Determine the (x, y) coordinate at the center of the cell enclosing the given text.  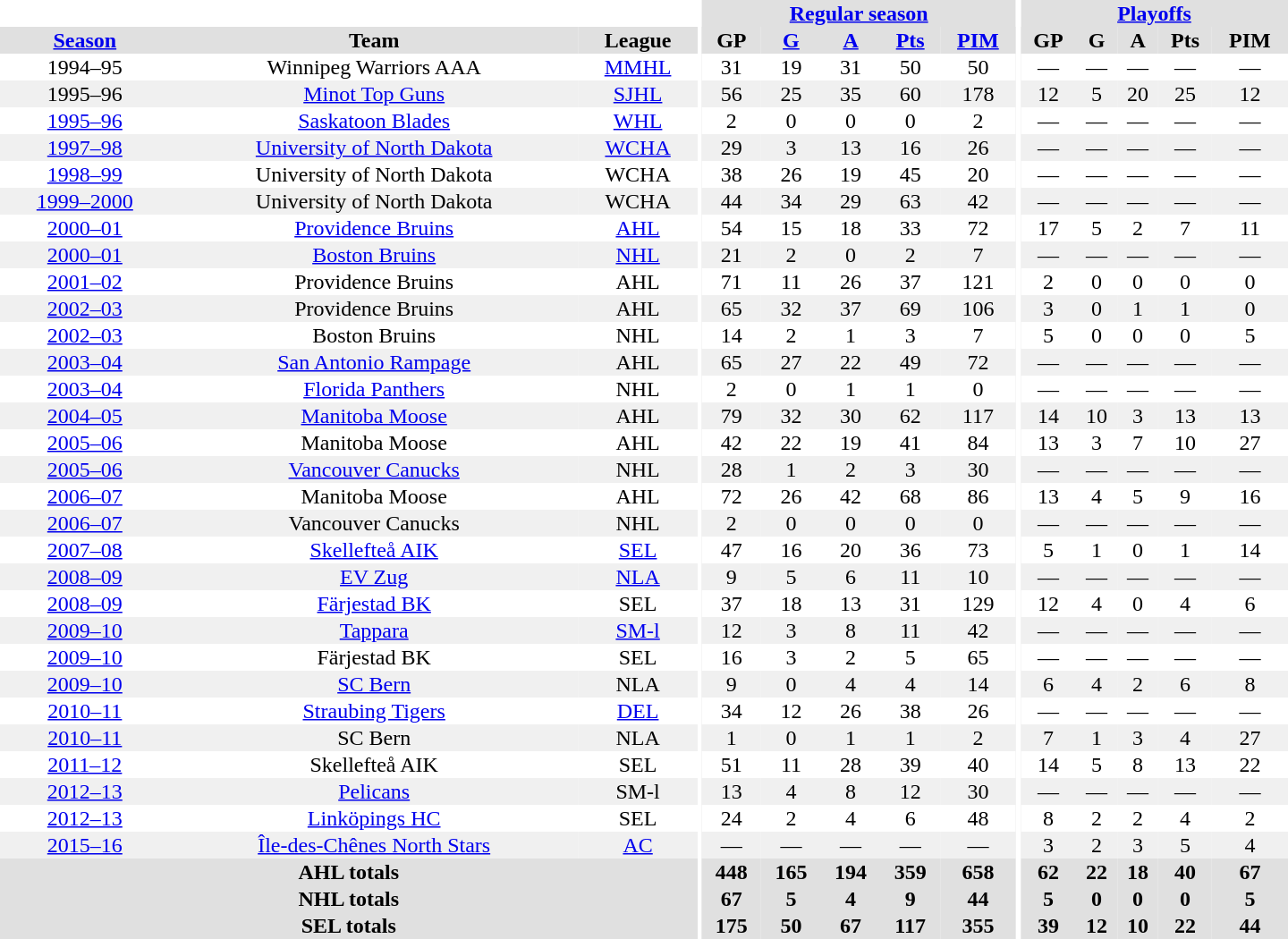
2011–12 (85, 765)
71 (732, 282)
106 (979, 309)
79 (732, 416)
NHL totals (349, 899)
1994–95 (85, 67)
47 (732, 550)
SEL totals (349, 926)
Playoffs (1154, 13)
WHL (639, 121)
17 (1048, 228)
DEL (639, 711)
2015–16 (85, 845)
33 (911, 228)
Regular season (859, 13)
Pelicans (374, 791)
60 (911, 94)
Straubing Tigers (374, 711)
AHL totals (349, 872)
178 (979, 94)
84 (979, 443)
24 (732, 818)
86 (979, 496)
EV Zug (374, 577)
Saskatoon Blades (374, 121)
359 (911, 872)
51 (732, 765)
54 (732, 228)
Winnipeg Warriors AAA (374, 67)
Florida Panthers (374, 389)
63 (911, 201)
AC (639, 845)
45 (911, 174)
121 (979, 282)
1998–99 (85, 174)
129 (979, 604)
2004–05 (85, 416)
MMHL (639, 67)
SJHL (639, 94)
355 (979, 926)
League (639, 40)
165 (791, 872)
21 (732, 255)
2001–02 (85, 282)
658 (979, 872)
175 (732, 926)
194 (852, 872)
48 (979, 818)
Linköpings HC (374, 818)
2007–08 (85, 550)
41 (911, 443)
68 (911, 496)
49 (911, 362)
Minot Top Guns (374, 94)
Tappara (374, 630)
448 (732, 872)
73 (979, 550)
Île-des-Chênes North Stars (374, 845)
35 (852, 94)
15 (791, 228)
56 (732, 94)
36 (911, 550)
1997–98 (85, 148)
Season (85, 40)
69 (911, 309)
1999–2000 (85, 201)
San Antonio Rampage (374, 362)
Team (374, 40)
